Return [X, Y] of the center of cell containing provided text 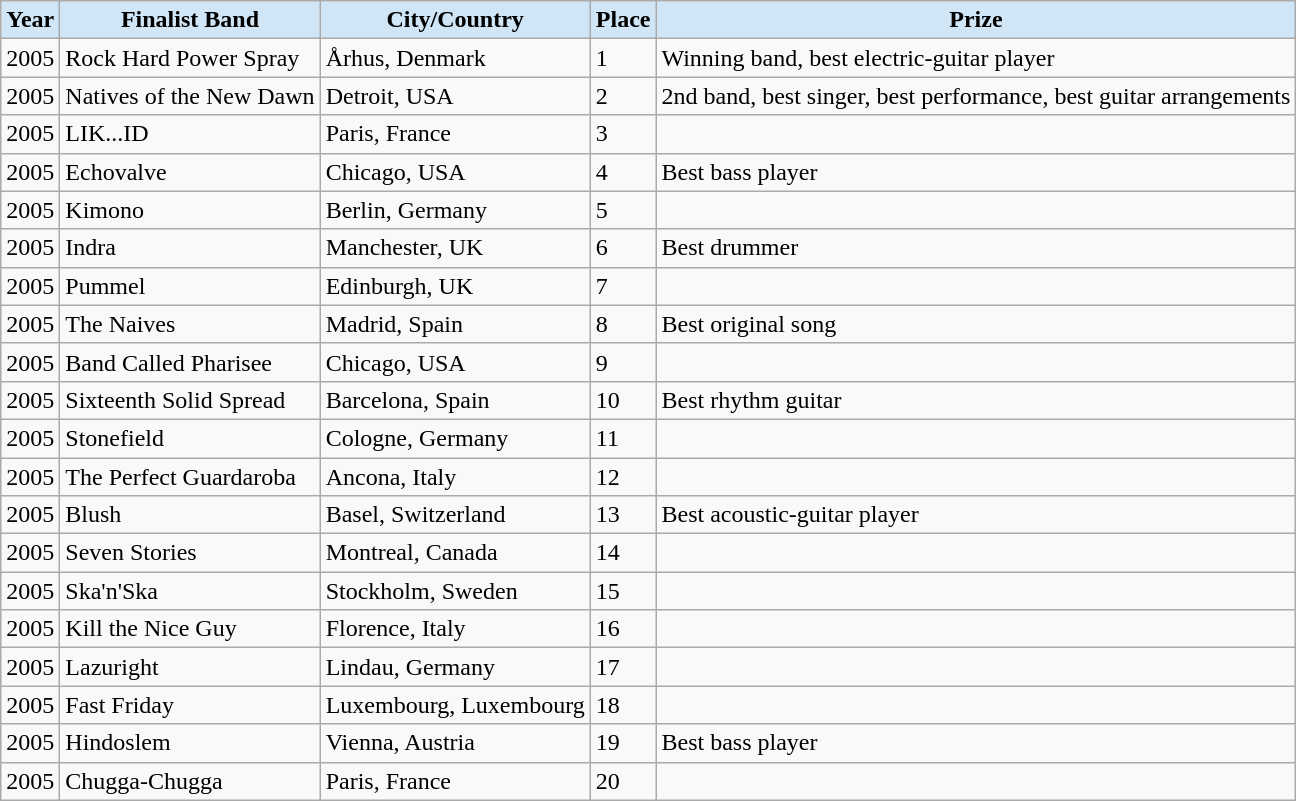
9 [623, 362]
Ska'n'Ska [190, 591]
1 [623, 58]
City/Country [455, 20]
16 [623, 629]
Madrid, Spain [455, 324]
Lazuright [190, 667]
Luxembourg, Luxembourg [455, 705]
Best original song [976, 324]
2nd band, best singer, best performance, best guitar arrangements [976, 96]
Finalist Band [190, 20]
2 [623, 96]
6 [623, 248]
8 [623, 324]
Kill the Nice Guy [190, 629]
Pummel [190, 286]
17 [623, 667]
Seven Stories [190, 553]
Barcelona, Spain [455, 400]
Manchester, UK [455, 248]
Indra [190, 248]
Montreal, Canada [455, 553]
Stonefield [190, 438]
20 [623, 781]
Berlin, Germany [455, 210]
Sixteenth Solid Spread [190, 400]
3 [623, 134]
5 [623, 210]
Fast Friday [190, 705]
Lindau, Germany [455, 667]
Ancona, Italy [455, 477]
Year [30, 20]
Best acoustic-guitar player [976, 515]
The Perfect Guardaroba [190, 477]
Århus, Denmark [455, 58]
Prize [976, 20]
Detroit, USA [455, 96]
7 [623, 286]
10 [623, 400]
Edinburgh, UK [455, 286]
Blush [190, 515]
19 [623, 743]
13 [623, 515]
11 [623, 438]
Natives of the New Dawn [190, 96]
Winning band, best electric-guitar player [976, 58]
12 [623, 477]
4 [623, 172]
LIK...ID [190, 134]
18 [623, 705]
The Naives [190, 324]
Place [623, 20]
14 [623, 553]
Echovalve [190, 172]
Vienna, Austria [455, 743]
Cologne, Germany [455, 438]
Best drummer [976, 248]
Rock Hard Power Spray [190, 58]
Stockholm, Sweden [455, 591]
Basel, Switzerland [455, 515]
15 [623, 591]
Chugga-Chugga [190, 781]
Hindoslem [190, 743]
Kimono [190, 210]
Best rhythm guitar [976, 400]
Florence, Italy [455, 629]
Band Called Pharisee [190, 362]
